Extract the (X, Y) coordinate from the center of the cell holding the provided text.  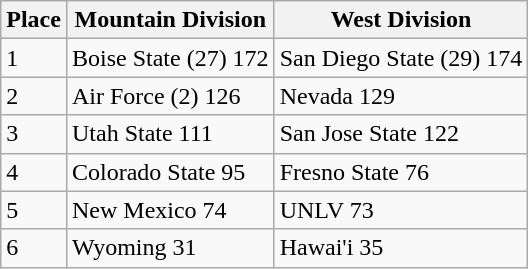
Place (34, 20)
Utah State 111 (170, 134)
6 (34, 248)
2 (34, 96)
5 (34, 210)
San Jose State 122 (401, 134)
4 (34, 172)
UNLV 73 (401, 210)
3 (34, 134)
Boise State (27) 172 (170, 58)
Mountain Division (170, 20)
Air Force (2) 126 (170, 96)
Hawai'i 35 (401, 248)
Nevada 129 (401, 96)
West Division (401, 20)
San Diego State (29) 174 (401, 58)
1 (34, 58)
New Mexico 74 (170, 210)
Wyoming 31 (170, 248)
Colorado State 95 (170, 172)
Fresno State 76 (401, 172)
